Pinpoint the cell where the given text exists, returning its (x, y) midpoint coordinate. 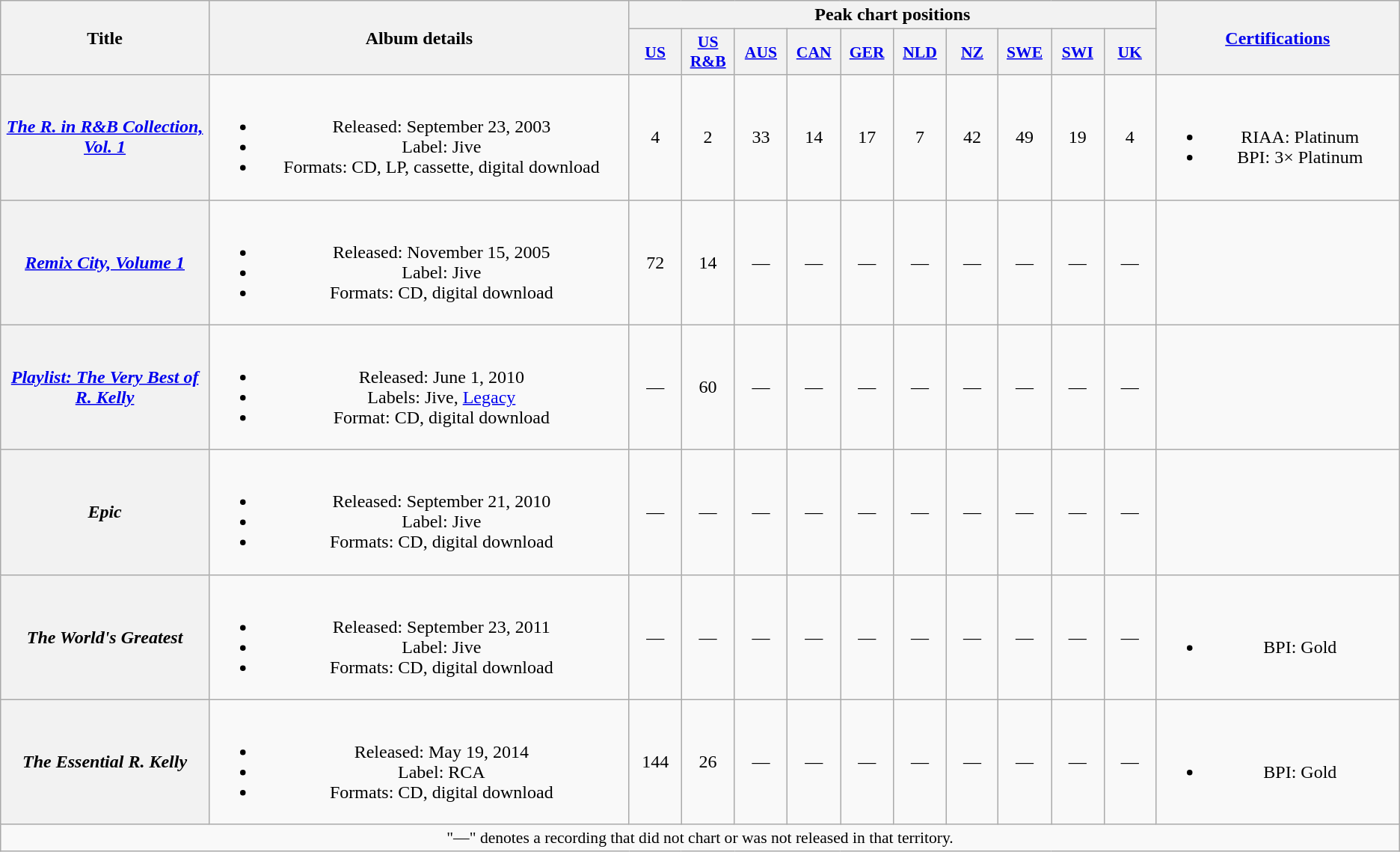
USR&B (707, 52)
2 (707, 138)
UK (1129, 52)
"—" denotes a recording that did not chart or was not released in that territory. (700, 838)
CAN (814, 52)
The R. in R&B Collection, Vol. 1 (105, 138)
72 (655, 262)
19 (1078, 138)
SWE (1025, 52)
42 (972, 138)
60 (707, 387)
GER (868, 52)
The Essential R. Kelly (105, 761)
Released: September 21, 2010Label: JiveFormats: CD, digital download (419, 512)
144 (655, 761)
33 (761, 138)
Epic (105, 512)
Peak chart positions (892, 15)
Released: September 23, 2011Label: JiveFormats: CD, digital download (419, 637)
AUS (761, 52)
17 (868, 138)
RIAA: PlatinumBPI: 3× Platinum (1277, 138)
SWI (1078, 52)
Released: June 1, 2010Labels: Jive, LegacyFormat: CD, digital download (419, 387)
Title (105, 37)
Remix City, Volume 1 (105, 262)
Released: November 15, 2005Label: JiveFormats: CD, digital download (419, 262)
26 (707, 761)
Released: May 19, 2014Label: RCAFormats: CD, digital download (419, 761)
US (655, 52)
7 (920, 138)
Released: September 23, 2003Label: JiveFormats: CD, LP, cassette, digital download (419, 138)
Certifications (1277, 37)
Playlist: The Very Best of R. Kelly (105, 387)
Album details (419, 37)
NLD (920, 52)
NZ (972, 52)
The World's Greatest (105, 637)
49 (1025, 138)
